Determine the [x, y] coordinate at the center of the cell enclosing the given text.  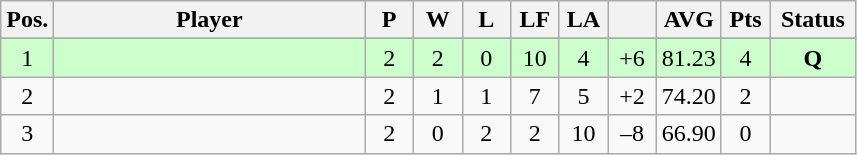
–8 [632, 134]
W [438, 20]
7 [536, 96]
Status [813, 20]
L [486, 20]
Pts [746, 20]
AVG [688, 20]
P [390, 20]
3 [28, 134]
66.90 [688, 134]
Pos. [28, 20]
LA [584, 20]
Q [813, 58]
LF [536, 20]
+2 [632, 96]
74.20 [688, 96]
+6 [632, 58]
5 [584, 96]
81.23 [688, 58]
Player [210, 20]
